Return the [x, y] coordinate for the center point of the cell that contains the specified text.  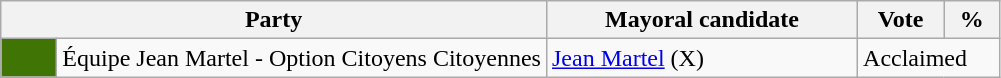
Vote [901, 20]
Équipe Jean Martel - Option Citoyens Citoyennes [302, 58]
Mayoral candidate [702, 20]
% [972, 20]
Party [274, 20]
Jean Martel (X) [702, 58]
Acclaimed [929, 58]
